Search for the cell housing the specified text and yield its (x, y) center coordinate. 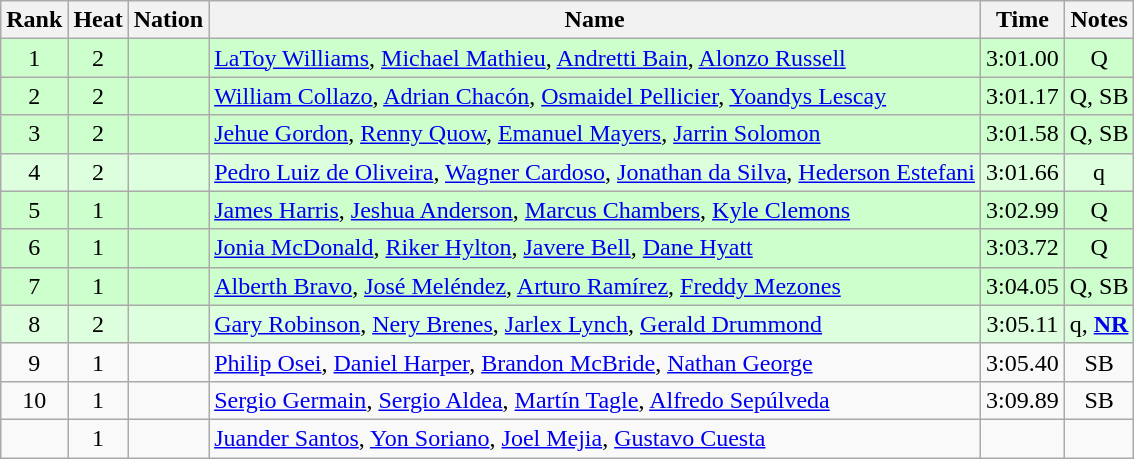
3 (34, 134)
Name (595, 20)
3:05.40 (1022, 362)
5 (34, 210)
3:02.99 (1022, 210)
3:01.66 (1022, 172)
Time (1022, 20)
q (1099, 172)
Gary Robinson, Nery Brenes, Jarlex Lynch, Gerald Drummond (595, 324)
9 (34, 362)
3:01.17 (1022, 96)
Pedro Luiz de Oliveira, Wagner Cardoso, Jonathan da Silva, Hederson Estefani (595, 172)
3:03.72 (1022, 248)
Jehue Gordon, Renny Quow, Emanuel Mayers, Jarrin Solomon (595, 134)
Nation (168, 20)
Heat (98, 20)
4 (34, 172)
3:01.58 (1022, 134)
Alberth Bravo, José Meléndez, Arturo Ramírez, Freddy Mezones (595, 286)
William Collazo, Adrian Chacón, Osmaidel Pellicier, Yoandys Lescay (595, 96)
3:01.00 (1022, 58)
Juander Santos, Yon Soriano, Joel Mejia, Gustavo Cuesta (595, 438)
Rank (34, 20)
Jonia McDonald, Riker Hylton, Javere Bell, Dane Hyatt (595, 248)
Notes (1099, 20)
James Harris, Jeshua Anderson, Marcus Chambers, Kyle Clemons (595, 210)
Sergio Germain, Sergio Aldea, Martín Tagle, Alfredo Sepúlveda (595, 400)
3:09.89 (1022, 400)
Philip Osei, Daniel Harper, Brandon McBride, Nathan George (595, 362)
q, NR (1099, 324)
LaToy Williams, Michael Mathieu, Andretti Bain, Alonzo Russell (595, 58)
7 (34, 286)
3:04.05 (1022, 286)
6 (34, 248)
3:05.11 (1022, 324)
8 (34, 324)
10 (34, 400)
